Provide the [X, Y] coordinate of the cell's center where the given text is located.  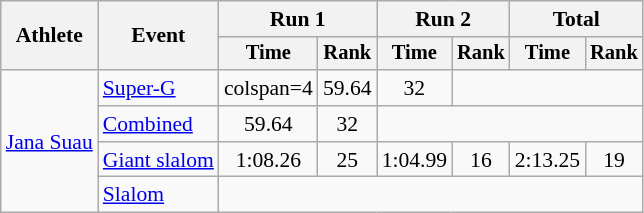
Athlete [50, 36]
Slalom [158, 195]
Giant slalom [158, 160]
25 [348, 160]
colspan=4 [268, 88]
19 [614, 160]
Run 2 [444, 19]
2:13.25 [548, 160]
Combined [158, 124]
16 [481, 160]
Total [576, 19]
1:04.99 [414, 160]
1:08.26 [268, 160]
Jana Suau [50, 141]
Super-G [158, 88]
Run 1 [298, 19]
Event [158, 36]
